Capture the cell that displays the provided text and extract its (x, y) central coordinate. 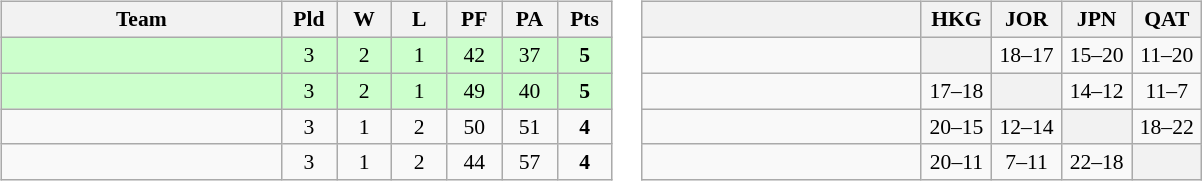
12–14 (1026, 127)
57 (530, 162)
18–17 (1026, 55)
7–11 (1026, 162)
W (364, 20)
11–20 (1167, 55)
QAT (1167, 20)
HKG (956, 20)
37 (530, 55)
Pld (308, 20)
42 (474, 55)
14–12 (1097, 91)
40 (530, 91)
20–15 (956, 127)
L (420, 20)
49 (474, 91)
22–18 (1097, 162)
Team (141, 20)
JOR (1026, 20)
44 (474, 162)
Pts (584, 20)
51 (530, 127)
18–22 (1167, 127)
17–18 (956, 91)
15–20 (1097, 55)
11–7 (1167, 91)
20–11 (956, 162)
PF (474, 20)
50 (474, 127)
JPN (1097, 20)
PA (530, 20)
